Return (X, Y) of the center of cell containing provided text 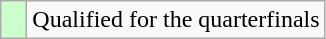
Qualified for the quarterfinals (176, 20)
